Pinpoint the cell where the given text exists, returning its (X, Y) midpoint coordinate. 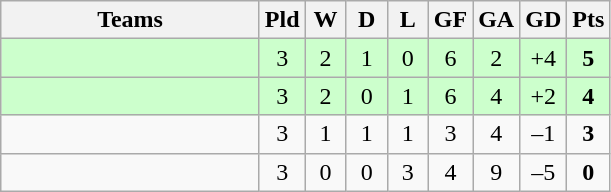
W (326, 20)
+2 (544, 96)
5 (588, 58)
9 (496, 172)
Teams (130, 20)
–1 (544, 134)
D (366, 20)
GA (496, 20)
L (408, 20)
Pld (282, 20)
+4 (544, 58)
GF (450, 20)
Pts (588, 20)
–5 (544, 172)
GD (544, 20)
